Find where the given text appears and provide that cell's center as (X, Y) coordinate. 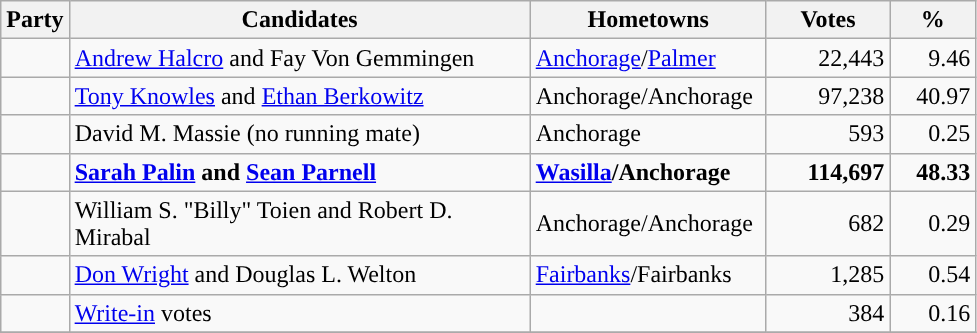
9.46 (933, 58)
Don Wright and Douglas L. Welton (300, 275)
Andrew Halcro and Fay Von Gemmingen (300, 58)
0.16 (933, 313)
Tony Knowles and Ethan Berkowitz (300, 96)
Anchorage/Palmer (648, 58)
Party (35, 20)
% (933, 20)
593 (828, 134)
48.33 (933, 172)
1,285 (828, 275)
384 (828, 313)
Wasilla/Anchorage (648, 172)
22,443 (828, 58)
114,697 (828, 172)
97,238 (828, 96)
Hometowns (648, 20)
0.54 (933, 275)
Sarah Palin and Sean Parnell (300, 172)
Anchorage (648, 134)
David M. Massie (no running mate) (300, 134)
0.25 (933, 134)
William S. "Billy" Toien and Robert D. Mirabal (300, 224)
682 (828, 224)
Write-in votes (300, 313)
0.29 (933, 224)
Candidates (300, 20)
40.97 (933, 96)
Votes (828, 20)
Fairbanks/Fairbanks (648, 275)
